Output the [X, Y] coordinate of the center of the cell containing the given text.  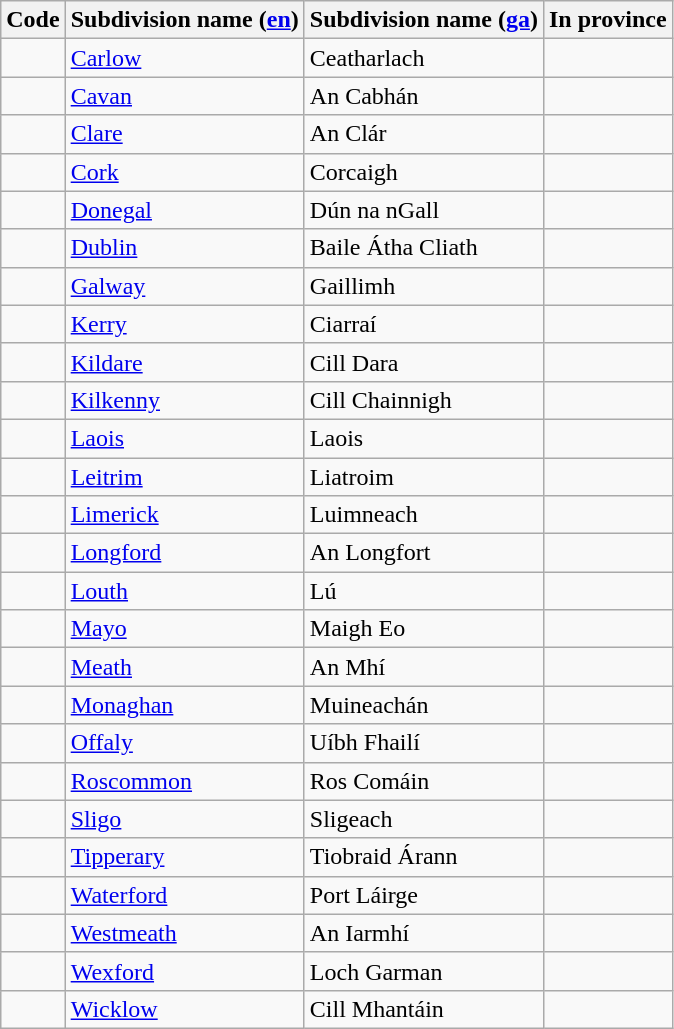
Tipperary [184, 857]
Sligo [184, 819]
Muineachán [424, 705]
An Longfort [424, 553]
Galway [184, 286]
Cill Mhantáin [424, 1009]
Kerry [184, 324]
Ros Comáin [424, 781]
Subdivision name (ga) [424, 20]
Westmeath [184, 933]
Gaillimh [424, 286]
Donegal [184, 210]
Limerick [184, 515]
An Mhí [424, 667]
Kildare [184, 362]
Roscommon [184, 781]
Ceatharlach [424, 58]
Wicklow [184, 1009]
Cill Dara [424, 362]
In province [608, 20]
Kilkenny [184, 400]
Uíbh Fhailí [424, 743]
Mayo [184, 629]
An Clár [424, 134]
Port Láirge [424, 895]
Meath [184, 667]
Monaghan [184, 705]
Clare [184, 134]
Tiobraid Árann [424, 857]
Carlow [184, 58]
Cavan [184, 96]
Waterford [184, 895]
Cork [184, 172]
Dublin [184, 248]
Code [33, 20]
Leitrim [184, 477]
Louth [184, 591]
Ciarraí [424, 324]
Offaly [184, 743]
Dún na nGall [424, 210]
Cill Chainnigh [424, 400]
Luimneach [424, 515]
Subdivision name (en) [184, 20]
Longford [184, 553]
Sligeach [424, 819]
Wexford [184, 971]
Lú [424, 591]
Corcaigh [424, 172]
Loch Garman [424, 971]
Baile Átha Cliath [424, 248]
An Cabhán [424, 96]
An Iarmhí [424, 933]
Liatroim [424, 477]
Maigh Eo [424, 629]
